Find where the given text appears and provide that cell's center as (x, y) coordinate. 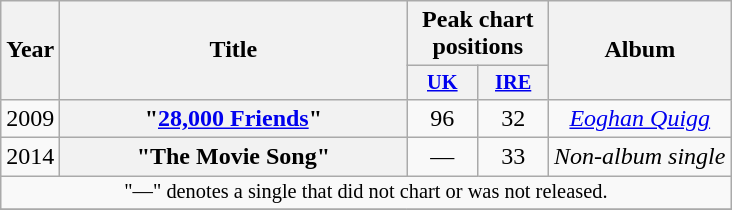
Title (234, 50)
UK (442, 83)
"The Movie Song" (234, 157)
Peak chart positions (478, 34)
33 (514, 157)
96 (442, 118)
"28,000 Friends" (234, 118)
Year (30, 50)
2009 (30, 118)
2014 (30, 157)
32 (514, 118)
Non-album single (640, 157)
"—" denotes a single that did not chart or was not released. (366, 193)
IRE (514, 83)
Album (640, 50)
Eoghan Quigg (640, 118)
— (442, 157)
